Locate the cell with the specified text and output its (X, Y) center coordinate. 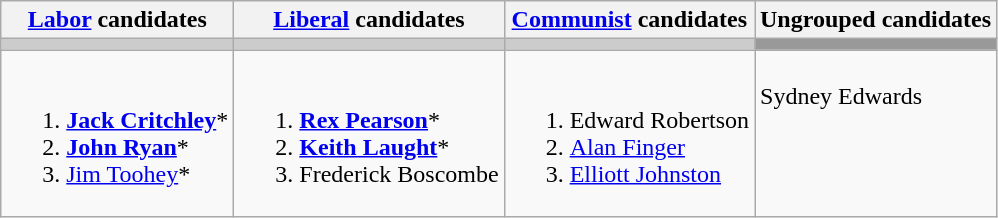
Sydney Edwards (875, 134)
Labor candidates (118, 20)
Ungrouped candidates (875, 20)
Liberal candidates (369, 20)
Communist candidates (629, 20)
Jack Critchley*John Ryan*Jim Toohey* (118, 134)
Edward RobertsonAlan FingerElliott Johnston (629, 134)
Rex Pearson*Keith Laught*Frederick Boscombe (369, 134)
